From the cell containing the given text, extract its center point as [x, y] coordinate. 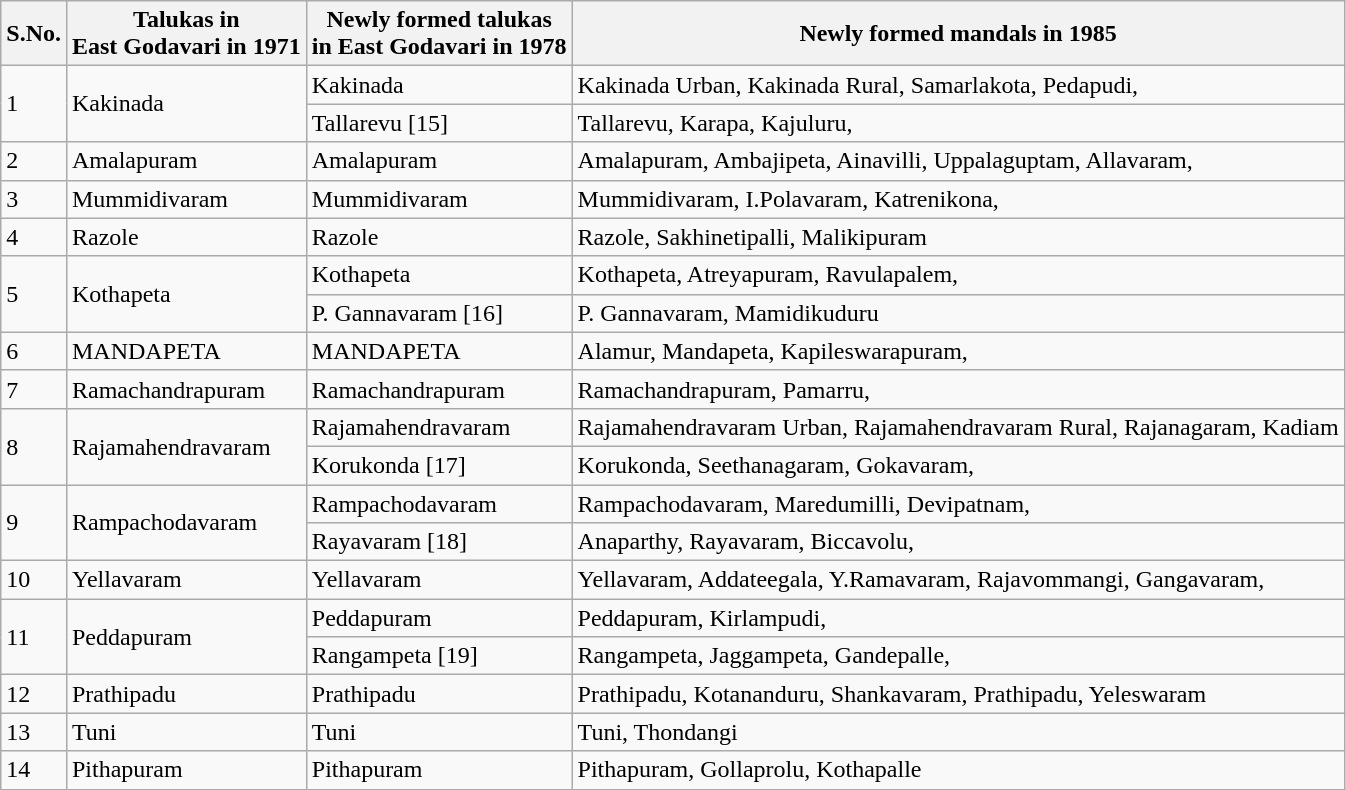
Alamur, Mandapeta, Kapileswarapuram, [958, 351]
1 [34, 104]
Prathipadu, Kotananduru, Shankavaram, Prathipadu, Yeleswaram [958, 694]
2 [34, 161]
Rajamahendravaram Urban, Rajamahendravaram Rural, Rajanagaram, Kadiam [958, 427]
Rampachodavaram, Maredumilli, Devipatnam, [958, 503]
Pithapuram, Gollaprolu, Kothapalle [958, 770]
8 [34, 446]
5 [34, 294]
P. Gannavaram [16] [439, 313]
9 [34, 522]
Newly formed mandals in 1985 [958, 34]
Ramachandrapuram, Pamarru, [958, 389]
P. Gannavaram, Mamidikuduru [958, 313]
Kakinada Urban, Kakinada Rural, Samarlakota, Pedapudi, [958, 85]
12 [34, 694]
Korukonda [17] [439, 465]
Newly formed talukasin East Godavari in 1978 [439, 34]
Mummidivaram, I.Polavaram, Katrenikona, [958, 199]
3 [34, 199]
Razole, Sakhinetipalli, Malikipuram [958, 237]
Amalapuram, Ambajipeta, Ainavilli, Uppalaguptam, Allavaram, [958, 161]
7 [34, 389]
Anaparthy, Rayavaram, Biccavolu, [958, 542]
Kothapeta, Atreyapuram, Ravulapalem, [958, 275]
Rangampeta [19] [439, 656]
Yellavaram, Addateegala, Y.Ramavaram, Rajavommangi, Gangavaram, [958, 580]
Rangampeta, Jaggampeta, Gandepalle, [958, 656]
10 [34, 580]
Talukas inEast Godavari in 1971 [186, 34]
13 [34, 732]
11 [34, 637]
Tuni, Thondangi [958, 732]
Tallarevu [15] [439, 123]
14 [34, 770]
Korukonda, Seethanagaram, Gokavaram, [958, 465]
6 [34, 351]
Tallarevu, Karapa, Kajuluru, [958, 123]
S.No. [34, 34]
Rayavaram [18] [439, 542]
4 [34, 237]
Peddapuram, Kirlampudi, [958, 618]
